Extract the (X, Y) coordinate from the center of the cell holding the provided text.  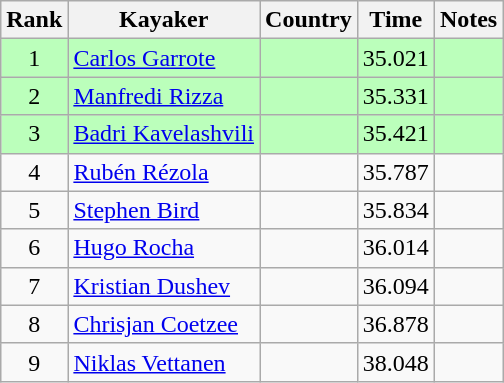
7 (34, 286)
Rubén Rézola (164, 172)
35.787 (396, 172)
38.048 (396, 362)
35.021 (396, 58)
Badri Kavelashvili (164, 134)
Stephen Bird (164, 210)
4 (34, 172)
Kayaker (164, 20)
2 (34, 96)
35.421 (396, 134)
5 (34, 210)
Manfredi Rizza (164, 96)
Carlos Garrote (164, 58)
Niklas Vettanen (164, 362)
6 (34, 248)
Hugo Rocha (164, 248)
3 (34, 134)
Notes (468, 20)
35.834 (396, 210)
9 (34, 362)
35.331 (396, 96)
Rank (34, 20)
1 (34, 58)
Time (396, 20)
36.878 (396, 324)
8 (34, 324)
Chrisjan Coetzee (164, 324)
Country (309, 20)
Kristian Dushev (164, 286)
36.094 (396, 286)
36.014 (396, 248)
